From the cell containing the given text, extract its center point as [x, y] coordinate. 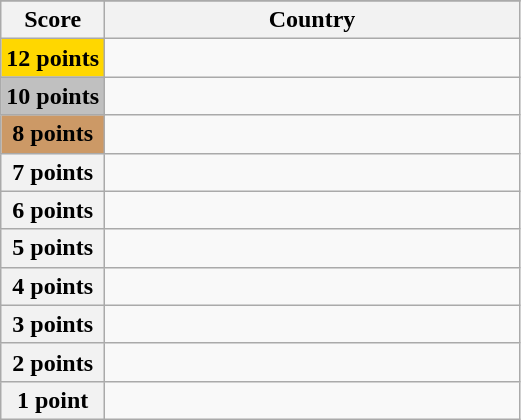
Score [53, 20]
12 points [53, 58]
8 points [53, 134]
3 points [53, 324]
2 points [53, 362]
4 points [53, 286]
10 points [53, 96]
5 points [53, 248]
7 points [53, 172]
6 points [53, 210]
Country [312, 20]
1 point [53, 400]
